Locate the cell with the specified text and output its (X, Y) center coordinate. 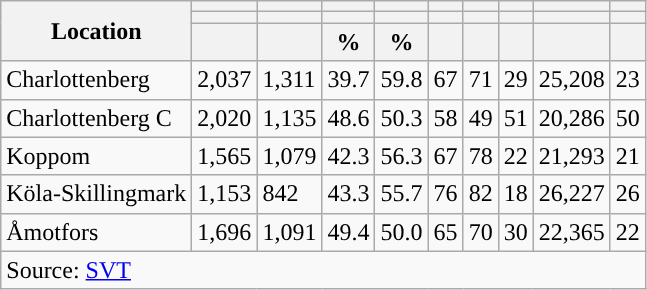
23 (628, 80)
1,153 (224, 194)
1,696 (224, 232)
51 (516, 118)
82 (480, 194)
1,079 (290, 156)
29 (516, 80)
25,208 (572, 80)
2,020 (224, 118)
1,091 (290, 232)
70 (480, 232)
Koppom (96, 156)
78 (480, 156)
Source: SVT (324, 270)
842 (290, 194)
22,365 (572, 232)
48.6 (348, 118)
Åmotfors (96, 232)
Location (96, 31)
26,227 (572, 194)
50.3 (402, 118)
43.3 (348, 194)
1,565 (224, 156)
49.4 (348, 232)
Charlottenberg (96, 80)
49 (480, 118)
58 (446, 118)
1,311 (290, 80)
50 (628, 118)
1,135 (290, 118)
21,293 (572, 156)
71 (480, 80)
50.0 (402, 232)
59.8 (402, 80)
76 (446, 194)
30 (516, 232)
20,286 (572, 118)
21 (628, 156)
65 (446, 232)
18 (516, 194)
42.3 (348, 156)
Charlottenberg C (96, 118)
26 (628, 194)
56.3 (402, 156)
39.7 (348, 80)
2,037 (224, 80)
55.7 (402, 194)
Köla-Skillingmark (96, 194)
